For the text-containing cell, return its midpoint in (x, y) coordinate format. 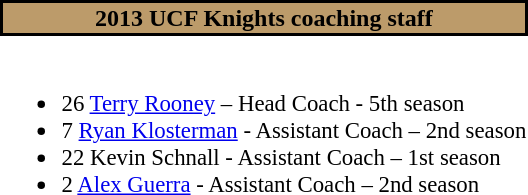
2013 UCF Knights coaching staff (264, 18)
